Provide the [X, Y] coordinate of the cell's center where the given text is located.  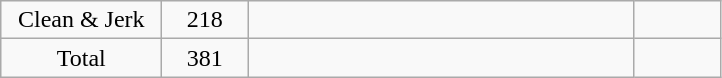
Total [82, 58]
218 [205, 20]
381 [205, 58]
Clean & Jerk [82, 20]
